Capture the cell that displays the provided text and extract its [X, Y] central coordinate. 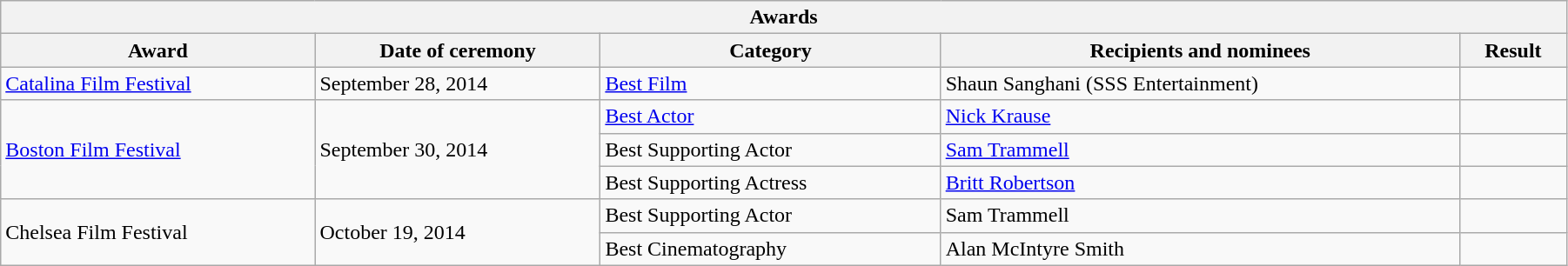
Boston Film Festival [158, 150]
September 28, 2014 [458, 83]
Chelsea Film Festival [158, 232]
Award [158, 50]
Best Cinematography [771, 249]
Result [1512, 50]
Recipients and nominees [1200, 50]
Nick Krause [1200, 116]
Best Film [771, 83]
Best Actor [771, 116]
Awards [784, 17]
Shaun Sanghani (SSS Entertainment) [1200, 83]
September 30, 2014 [458, 150]
October 19, 2014 [458, 232]
Catalina Film Festival [158, 83]
Britt Robertson [1200, 183]
Date of ceremony [458, 50]
Alan McIntyre Smith [1200, 249]
Category [771, 50]
Best Supporting Actress [771, 183]
